Scan for the cell matching the given text and deliver its (X, Y) coordinate at center. 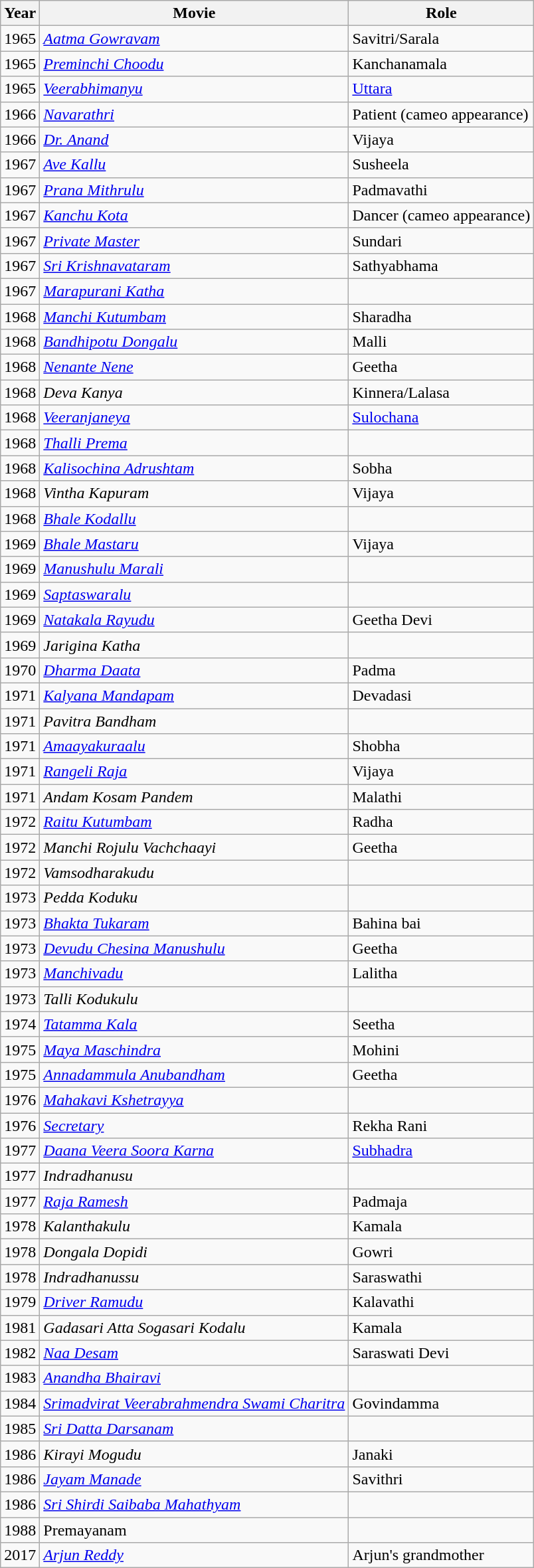
Mohini (441, 1049)
Manchi Kutumbam (194, 317)
Malli (441, 342)
Manchi Rojulu Vachchaayi (194, 847)
Rekha Rani (441, 1126)
Patient (cameo appearance) (441, 114)
Kalavathi (441, 1302)
Jayam Manade (194, 1479)
Nenante Nene (194, 367)
Arjun's grandmother (441, 1555)
Savitri/Sarala (441, 39)
Janaki (441, 1454)
Kinnera/Lalasa (441, 392)
Year (20, 13)
Indradhanusu (194, 1176)
Lalitha (441, 974)
Talli Kodukulu (194, 999)
Vintha Kapuram (194, 493)
Bhale Mastaru (194, 544)
Kalyana Mandapam (194, 695)
Savithri (441, 1479)
Padmaja (441, 1201)
Jarigina Katha (194, 645)
Bandhipotu Dongalu (194, 342)
Raja Ramesh (194, 1201)
Subhadra (441, 1151)
Veeranjaneya (194, 418)
Navarathri (194, 114)
1970 (20, 670)
Andam Kosam Pandem (194, 797)
Sobha (441, 468)
Annadammula Anubandham (194, 1075)
Devudu Chesina Manushulu (194, 948)
Govindamma (441, 1403)
Prana Mithrulu (194, 190)
Mahakavi Kshetrayya (194, 1100)
Gowri (441, 1252)
Kanchu Kota (194, 215)
Bhale Kodallu (194, 519)
Ave Kallu (194, 165)
Saraswathi (441, 1277)
Arjun Reddy (194, 1555)
Malathi (441, 797)
Anandha Bhairavi (194, 1378)
Geetha Devi (441, 620)
Radha (441, 822)
Sri Krishnavataram (194, 266)
Dharma Daata (194, 670)
1974 (20, 1024)
1984 (20, 1403)
Saptaswaralu (194, 594)
Sri Datta Darsanam (194, 1429)
Pedda Koduku (194, 898)
Padmavathi (441, 190)
1988 (20, 1529)
Dr. Anand (194, 139)
Shobha (441, 746)
Pavitra Bandham (194, 721)
Sathyabhama (441, 266)
Srimadvirat Veerabrahmendra Swami Charitra (194, 1403)
Bhakta Tukaram (194, 923)
Susheela (441, 165)
Sri Shirdi Saibaba Mahathyam (194, 1504)
2017 (20, 1555)
1982 (20, 1353)
Deva Kanya (194, 392)
Manchivadu (194, 974)
1985 (20, 1429)
Dongala Dopidi (194, 1252)
Bahina bai (441, 923)
Padma (441, 670)
Saraswati Devi (441, 1353)
Movie (194, 13)
Preminchi Choodu (194, 64)
Devadasi (441, 695)
Thalli Prema (194, 443)
Role (441, 13)
Sulochana (441, 418)
Rangeli Raja (194, 772)
Dancer (cameo appearance) (441, 215)
1983 (20, 1378)
Private Master (194, 240)
Tatamma Kala (194, 1024)
Raitu Kutumbam (194, 822)
1981 (20, 1328)
Marapurani Katha (194, 291)
1979 (20, 1302)
Naa Desam (194, 1353)
Natakala Rayudu (194, 620)
Manushulu Marali (194, 569)
Sundari (441, 240)
Kalanthakulu (194, 1227)
Kanchanamala (441, 64)
Vamsodharakudu (194, 873)
Uttara (441, 89)
Kalisochina Adrushtam (194, 468)
Kirayi Mogudu (194, 1454)
Sharadha (441, 317)
Veerabhimanyu (194, 89)
Premayanam (194, 1529)
Indradhanussu (194, 1277)
Secretary (194, 1126)
Aatma Gowravam (194, 39)
Driver Ramudu (194, 1302)
Amaayakuraalu (194, 746)
Daana Veera Soora Karna (194, 1151)
Gadasari Atta Sogasari Kodalu (194, 1328)
Seetha (441, 1024)
Maya Maschindra (194, 1049)
